Extract the [x, y] coordinate from the center of the cell holding the provided text.  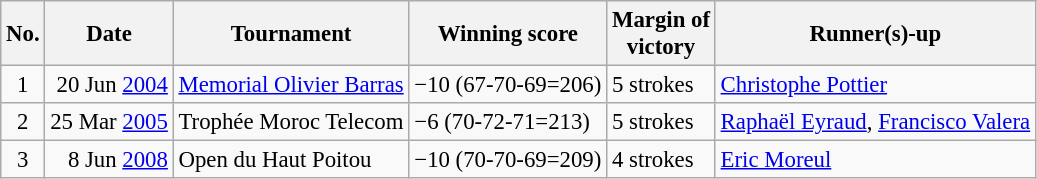
25 Mar 2005 [109, 122]
Open du Haut Poitou [291, 160]
Date [109, 34]
Margin ofvictory [662, 34]
4 strokes [662, 160]
Runner(s)-up [875, 34]
Memorial Olivier Barras [291, 85]
−10 (70-70-69=209) [508, 160]
−6 (70-72-71=213) [508, 122]
Tournament [291, 34]
1 [23, 85]
8 Jun 2008 [109, 160]
Trophée Moroc Telecom [291, 122]
20 Jun 2004 [109, 85]
3 [23, 160]
Christophe Pottier [875, 85]
Raphaël Eyraud, Francisco Valera [875, 122]
Winning score [508, 34]
Eric Moreul [875, 160]
2 [23, 122]
−10 (67-70-69=206) [508, 85]
No. [23, 34]
